Output the (X, Y) coordinate of the center of the cell containing the given text.  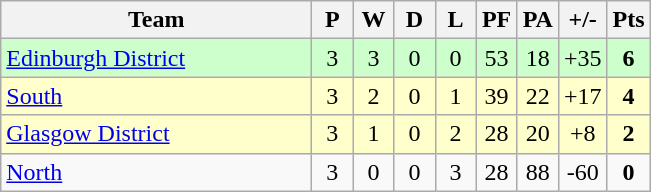
-60 (582, 172)
Edinburgh District (156, 58)
W (374, 20)
+17 (582, 96)
Team (156, 20)
L (456, 20)
6 (628, 58)
North (156, 172)
South (156, 96)
39 (496, 96)
22 (538, 96)
53 (496, 58)
D (414, 20)
Pts (628, 20)
+35 (582, 58)
P (332, 20)
18 (538, 58)
PA (538, 20)
PF (496, 20)
88 (538, 172)
20 (538, 134)
+/- (582, 20)
4 (628, 96)
Glasgow District (156, 134)
+8 (582, 134)
